Determine the (x, y) coordinate at the center of the cell enclosing the given text.  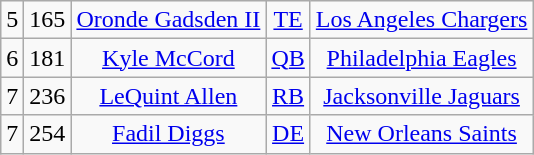
165 (48, 20)
RB (288, 96)
181 (48, 58)
New Orleans Saints (422, 134)
Fadil Diggs (168, 134)
Jacksonville Jaguars (422, 96)
TE (288, 20)
Kyle McCord (168, 58)
LeQuint Allen (168, 96)
5 (12, 20)
236 (48, 96)
QB (288, 58)
Oronde Gadsden II (168, 20)
Los Angeles Chargers (422, 20)
254 (48, 134)
6 (12, 58)
Philadelphia Eagles (422, 58)
DE (288, 134)
